Locate the cell with the specified text and output its [X, Y] center coordinate. 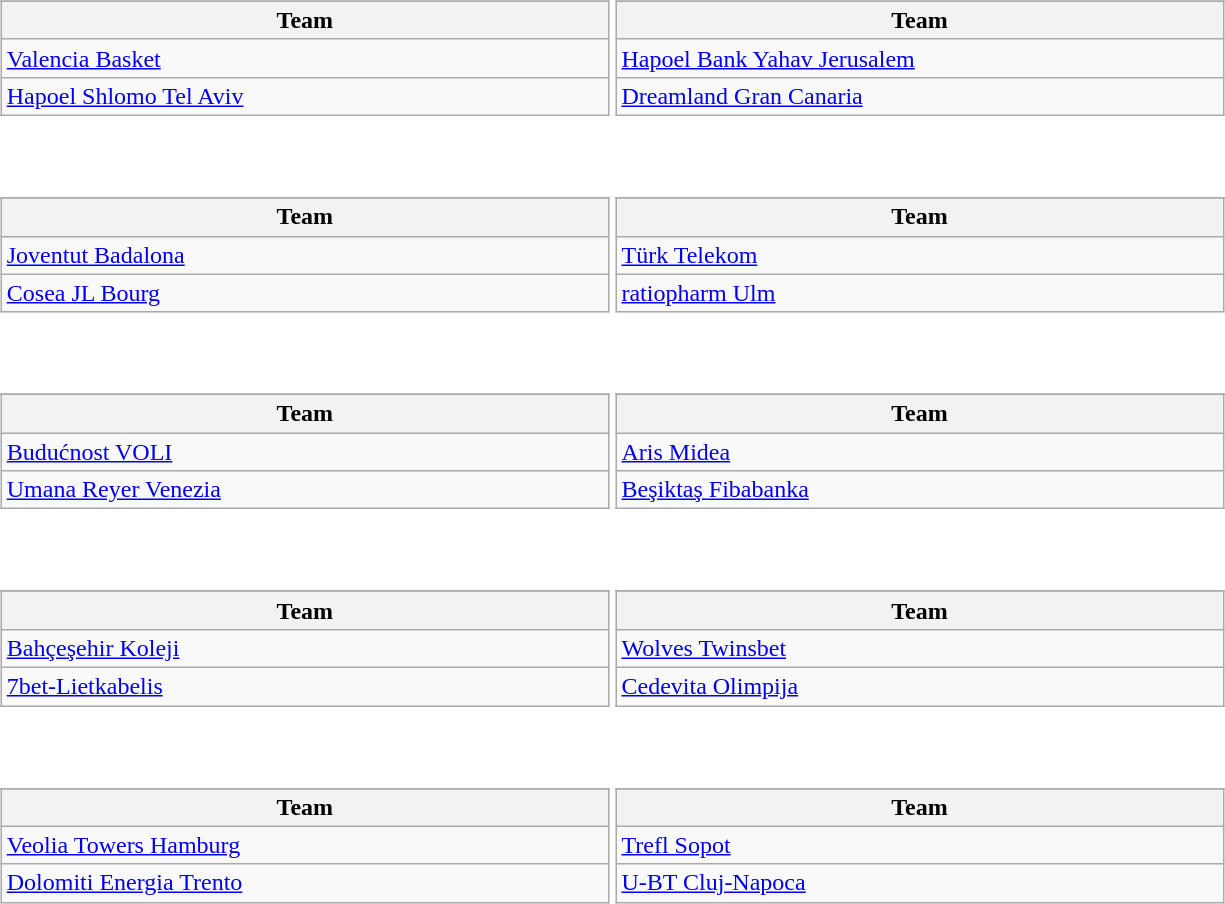
Dolomiti Energia Trento [304, 883]
Dreamland Gran Canaria [920, 96]
Cosea JL Bourg [304, 293]
Veolia Towers Hamburg [304, 845]
Cedevita Olimpija [920, 686]
Bahçeşehir Koleji [304, 648]
7bet-Lietkabelis [304, 686]
Wolves Twinsbet [920, 648]
Joventut Badalona [304, 255]
Aris Midea [920, 452]
Hapoel Bank Yahav Jerusalem [920, 58]
Beşiktaş Fibabanka [920, 490]
Umana Reyer Venezia [304, 490]
Budućnost VOLI [304, 452]
Türk Telekom [920, 255]
U-BT Cluj-Napoca [920, 883]
Trefl Sopot [920, 845]
Hapoel Shlomo Tel Aviv [304, 96]
ratiopharm Ulm [920, 293]
Valencia Basket [304, 58]
